Detect which cell encompasses the target text, then output its (x, y) center coordinate. 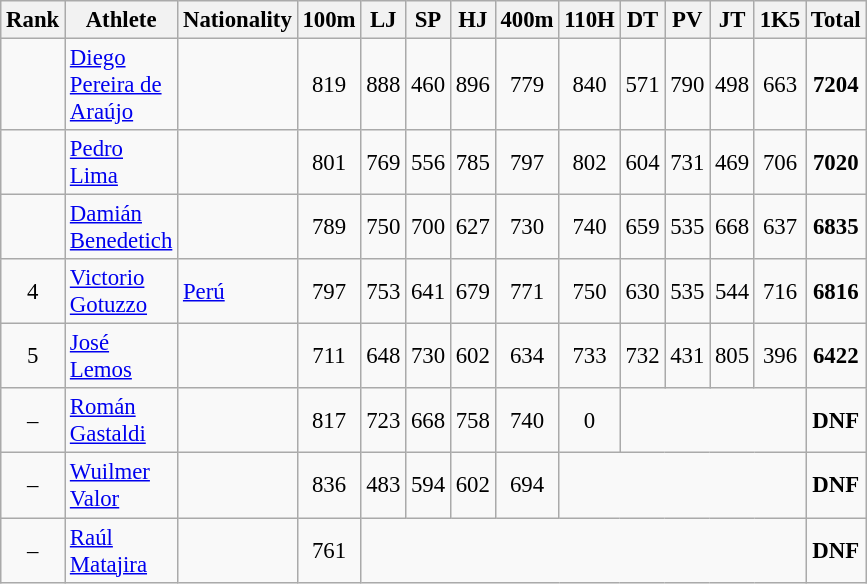
7204 (836, 85)
641 (428, 292)
706 (780, 162)
396 (780, 356)
805 (732, 356)
Rank (33, 20)
LJ (384, 20)
556 (428, 162)
4 (33, 292)
6816 (836, 292)
789 (329, 228)
460 (428, 85)
819 (329, 85)
Nationality (238, 20)
732 (642, 356)
469 (732, 162)
PV (688, 20)
711 (329, 356)
Victorio Gotuzzo (122, 292)
Total (836, 20)
1K5 (780, 20)
790 (688, 85)
896 (472, 85)
110H (590, 20)
DT (642, 20)
659 (642, 228)
637 (780, 228)
6422 (836, 356)
679 (472, 292)
840 (590, 85)
594 (428, 486)
731 (688, 162)
634 (527, 356)
604 (642, 162)
627 (472, 228)
700 (428, 228)
0 (590, 420)
723 (384, 420)
498 (732, 85)
Diego Pereira de Araújo (122, 85)
483 (384, 486)
544 (732, 292)
431 (688, 356)
Wuilmer Valor (122, 486)
Pedro Lima (122, 162)
753 (384, 292)
836 (329, 486)
José Lemos (122, 356)
400m (527, 20)
Román Gastaldi (122, 420)
785 (472, 162)
779 (527, 85)
733 (590, 356)
6835 (836, 228)
630 (642, 292)
SP (428, 20)
771 (527, 292)
7020 (836, 162)
888 (384, 85)
758 (472, 420)
769 (384, 162)
JT (732, 20)
694 (527, 486)
761 (329, 550)
Damián Benedetich (122, 228)
817 (329, 420)
663 (780, 85)
100m (329, 20)
HJ (472, 20)
716 (780, 292)
802 (590, 162)
5 (33, 356)
Raúl Matajira (122, 550)
Perú (238, 292)
Athlete (122, 20)
571 (642, 85)
648 (384, 356)
801 (329, 162)
